Return [x, y] of the center of cell containing provided text 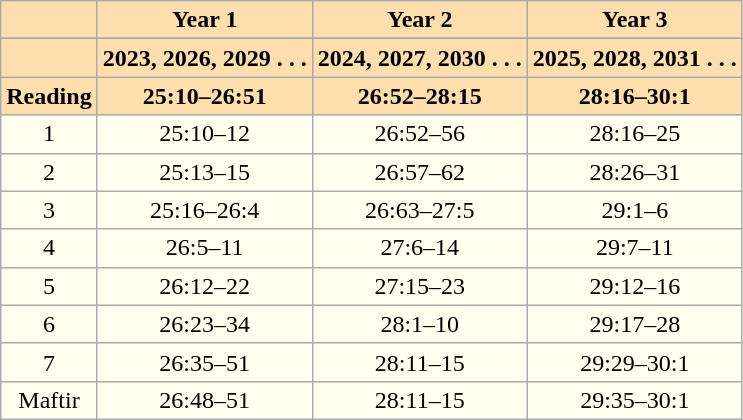
2025, 2028, 2031 . . . [634, 58]
29:17–28 [634, 324]
Year 3 [634, 20]
5 [49, 286]
1 [49, 134]
29:29–30:1 [634, 362]
2 [49, 172]
29:35–30:1 [634, 400]
26:57–62 [420, 172]
25:13–15 [204, 172]
25:10–26:51 [204, 96]
26:35–51 [204, 362]
27:15–23 [420, 286]
Year 2 [420, 20]
26:52–56 [420, 134]
Maftir [49, 400]
25:10–12 [204, 134]
26:23–34 [204, 324]
26:5–11 [204, 248]
28:1–10 [420, 324]
26:52–28:15 [420, 96]
26:63–27:5 [420, 210]
2024, 2027, 2030 . . . [420, 58]
28:16–30:1 [634, 96]
28:16–25 [634, 134]
25:16–26:4 [204, 210]
26:48–51 [204, 400]
7 [49, 362]
26:12–22 [204, 286]
2023, 2026, 2029 . . . [204, 58]
Reading [49, 96]
29:1–6 [634, 210]
6 [49, 324]
Year 1 [204, 20]
3 [49, 210]
4 [49, 248]
28:26–31 [634, 172]
29:7–11 [634, 248]
29:12–16 [634, 286]
27:6–14 [420, 248]
